Determine the [X, Y] coordinate at the center of the cell enclosing the given text.  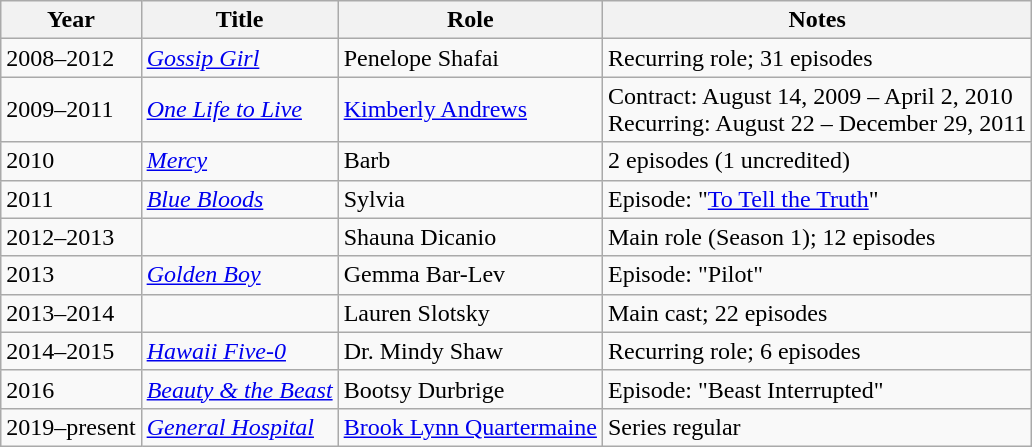
Kimberly Andrews [470, 110]
Dr. Mindy Shaw [470, 351]
General Hospital [240, 427]
2008–2012 [71, 58]
Recurring role; 6 episodes [816, 351]
Barb [470, 161]
2013 [71, 275]
2019–present [71, 427]
Gossip Girl [240, 58]
Gemma Bar-Lev [470, 275]
Bootsy Durbrige [470, 389]
Recurring role; 31 episodes [816, 58]
2010 [71, 161]
2 episodes (1 uncredited) [816, 161]
Golden Boy [240, 275]
2014–2015 [71, 351]
Episode: "Pilot" [816, 275]
Beauty & the Beast [240, 389]
Shauna Dicanio [470, 237]
Hawaii Five-0 [240, 351]
Role [470, 20]
Brook Lynn Quartermaine [470, 427]
Sylvia [470, 199]
2011 [71, 199]
Main cast; 22 episodes [816, 313]
2016 [71, 389]
Title [240, 20]
2009–2011 [71, 110]
Mercy [240, 161]
2013–2014 [71, 313]
Main role (Season 1); 12 episodes [816, 237]
Series regular [816, 427]
Year [71, 20]
Contract: August 14, 2009 – April 2, 2010Recurring: August 22 – December 29, 2011 [816, 110]
One Life to Live [240, 110]
Notes [816, 20]
Blue Bloods [240, 199]
Episode: "To Tell the Truth" [816, 199]
Penelope Shafai [470, 58]
Lauren Slotsky [470, 313]
2012–2013 [71, 237]
Episode: "Beast Interrupted" [816, 389]
